Provide the [x, y] coordinate of the cell's center where the given text is located.  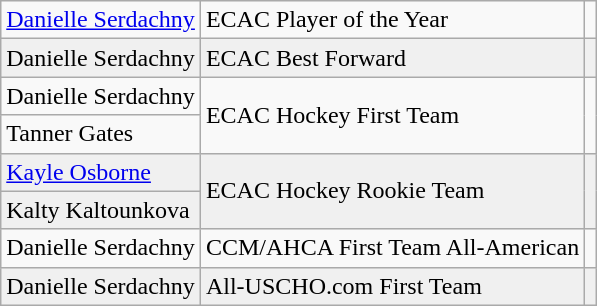
ECAC Hockey First Team [392, 115]
ECAC Best Forward [392, 58]
Kalty Kaltounkova [101, 210]
CCM/AHCA First Team All-American [392, 248]
ECAC Hockey Rookie Team [392, 191]
Tanner Gates [101, 134]
All-USCHO.com First Team [392, 286]
Kayle Osborne [101, 172]
ECAC Player of the Year [392, 20]
